Detect which cell encompasses the target text, then output its (X, Y) center coordinate. 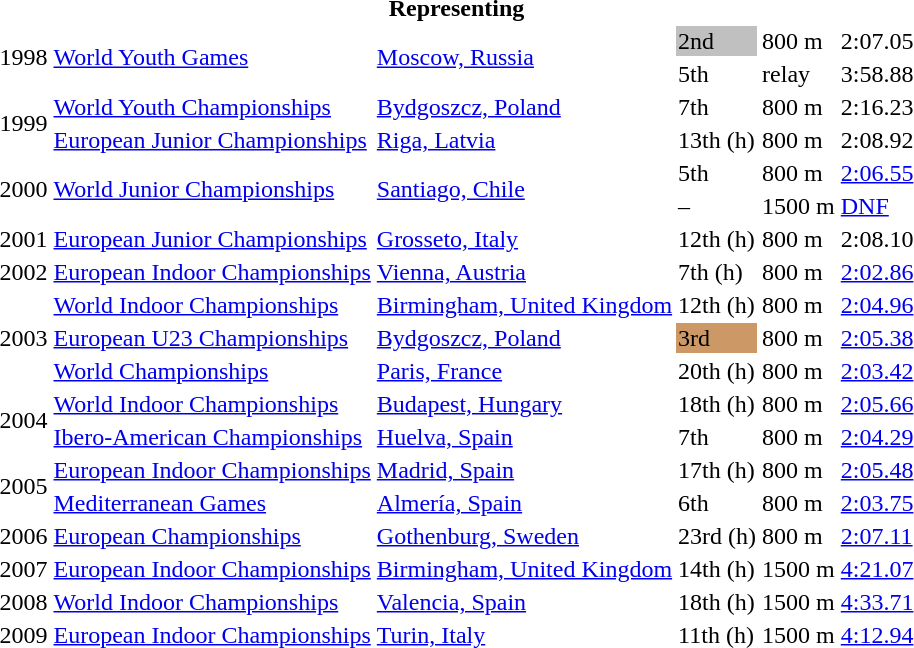
Madrid, Spain (524, 470)
Grosseto, Italy (524, 239)
Ibero-American Championships (212, 437)
World Championships (212, 371)
World Youth Games (212, 58)
Budapest, Hungary (524, 404)
17th (h) (718, 470)
– (718, 206)
Mediterranean Games (212, 503)
6th (718, 503)
Gothenburg, Sweden (524, 536)
Huelva, Spain (524, 437)
3rd (718, 338)
Riga, Latvia (524, 140)
Paris, France (524, 371)
Moscow, Russia (524, 58)
World Youth Championships (212, 107)
Vienna, Austria (524, 272)
Santiago, Chile (524, 190)
23rd (h) (718, 536)
World Junior Championships (212, 190)
Almería, Spain (524, 503)
20th (h) (718, 371)
European U23 Championships (212, 338)
Valencia, Spain (524, 602)
2nd (718, 41)
7th (h) (718, 272)
relay (799, 74)
14th (h) (718, 569)
European Championships (212, 536)
13th (h) (718, 140)
